Scan for the cell matching the given text and deliver its [X, Y] coordinate at center. 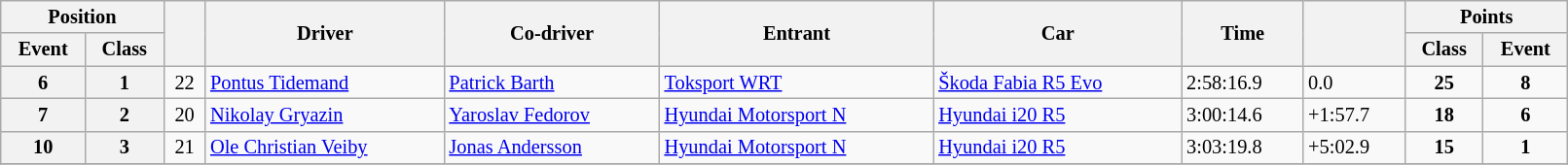
Patrick Barth [553, 82]
Jonas Andersson [553, 148]
18 [1443, 115]
Co-driver [553, 33]
7 [43, 115]
8 [1526, 82]
Ole Christian Veiby [325, 148]
Nikolay Gryazin [325, 115]
22 [185, 82]
Entrant [797, 33]
2:58:16.9 [1242, 82]
20 [185, 115]
3 [125, 148]
10 [43, 148]
Toksport WRT [797, 82]
Car [1057, 33]
Time [1242, 33]
2 [125, 115]
Driver [325, 33]
15 [1443, 148]
Points [1485, 16]
25 [1443, 82]
0.0 [1354, 82]
+1:57.7 [1354, 115]
Yaroslav Fedorov [553, 115]
Škoda Fabia R5 Evo [1057, 82]
3:00:14.6 [1242, 115]
Pontus Tidemand [325, 82]
Position [82, 16]
21 [185, 148]
3:03:19.8 [1242, 148]
+5:02.9 [1354, 148]
